Extract the [x, y] coordinate from the center of the cell holding the provided text.  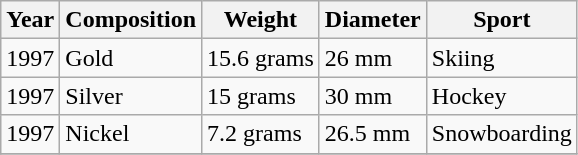
Diameter [372, 20]
Hockey [502, 96]
Year [30, 20]
15.6 grams [261, 58]
Composition [131, 20]
Weight [261, 20]
26 mm [372, 58]
Snowboarding [502, 134]
15 grams [261, 96]
26.5 mm [372, 134]
Nickel [131, 134]
Gold [131, 58]
Silver [131, 96]
Skiing [502, 58]
7.2 grams [261, 134]
30 mm [372, 96]
Sport [502, 20]
